Locate the cell with the specified text and output its (X, Y) center coordinate. 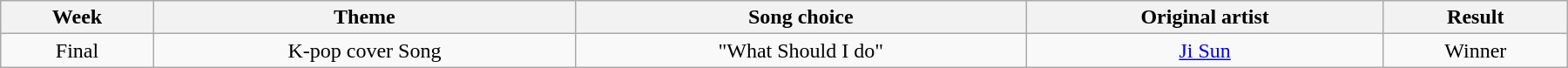
Result (1476, 17)
Theme (364, 17)
Ji Sun (1204, 51)
K-pop cover Song (364, 51)
Final (77, 51)
"What Should I do" (801, 51)
Winner (1476, 51)
Song choice (801, 17)
Original artist (1204, 17)
Week (77, 17)
